Determine the [X, Y] coordinate at the center of the cell enclosing the given text.  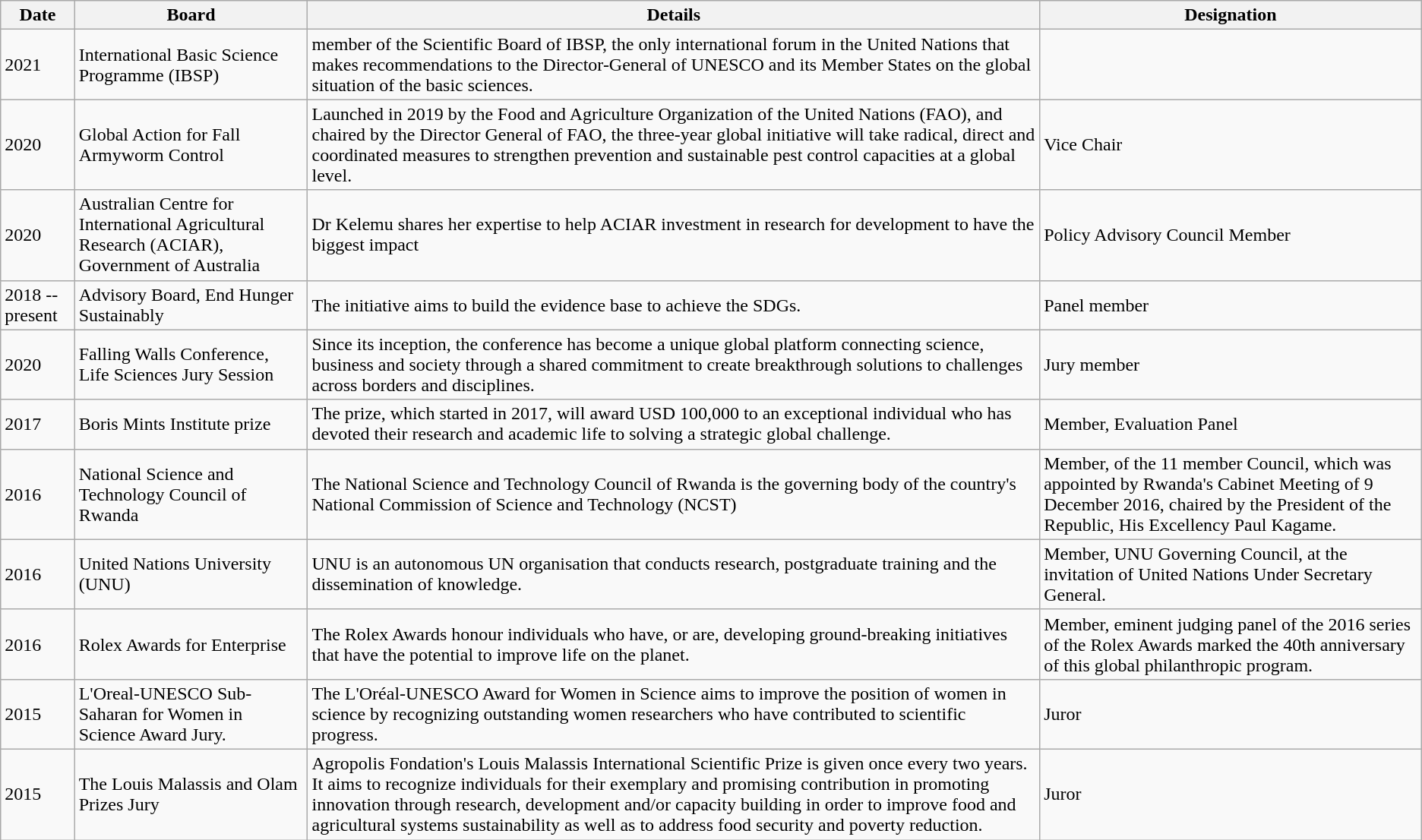
Falling Walls Conference, Life Sciences Jury Session [191, 365]
National Science and Technology Council of Rwanda [191, 494]
Policy Advisory Council Member [1231, 235]
2017 [38, 424]
The National Science and Technology Council of Rwanda is the governing body of the country's National Commission of Science and Technology (NCST) [674, 494]
The initiative aims to build the evidence base to achieve the SDGs. [674, 305]
Board [191, 15]
2018 -- present [38, 305]
Date [38, 15]
Panel member [1231, 305]
The Louis Malassis and Olam Prizes Jury [191, 794]
L'Oreal-UNESCO Sub-Saharan for Women in Science Award Jury. [191, 714]
2021 [38, 65]
Vice Chair [1231, 144]
The Rolex Awards honour individuals who have, or are, developing ground-breaking initiatives that have the potential to improve life on the planet. [674, 644]
United Nations University (UNU) [191, 574]
Boris Mints Institute prize [191, 424]
Designation [1231, 15]
Member, UNU Governing Council, at the invitation of United Nations Under Secretary General. [1231, 574]
Rolex Awards for Enterprise [191, 644]
Advisory Board, End Hunger Sustainably [191, 305]
Dr Kelemu shares her expertise to help ACIAR investment in research for development to have the biggest impact [674, 235]
International Basic Science Programme (IBSP) [191, 65]
Global Action for Fall Armyworm Control [191, 144]
UNU is an autonomous UN organisation that conducts research, postgraduate training and the dissemination of knowledge. [674, 574]
Australian Centre for International Agricultural Research (ACIAR), Government of Australia [191, 235]
Details [674, 15]
Member, eminent judging panel of the 2016 series of the Rolex Awards marked the 40th anniversary of this global philanthropic program. [1231, 644]
Member, Evaluation Panel [1231, 424]
Jury member [1231, 365]
